Return the (X, Y) coordinate for the center point of the cell that contains the specified text.  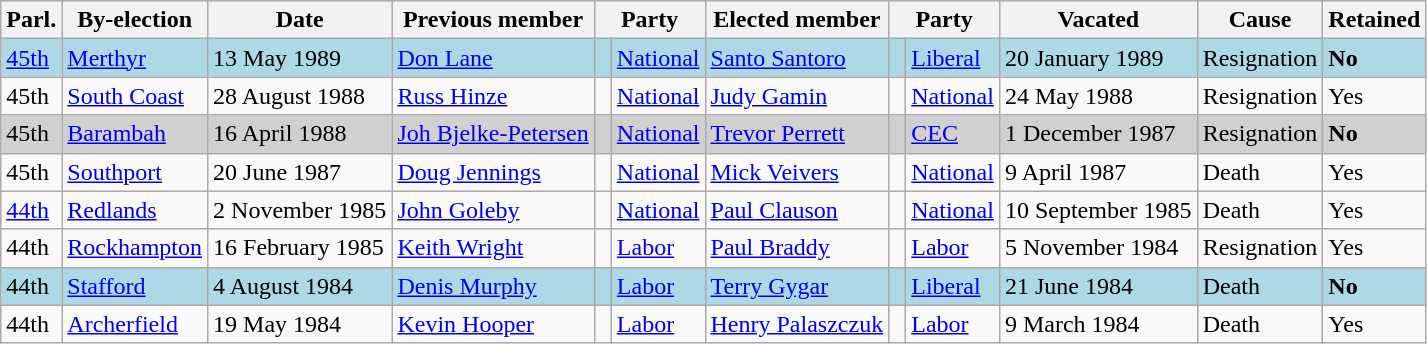
Previous member (493, 20)
4 August 1984 (300, 286)
Archerfield (135, 324)
Merthyr (135, 58)
13 May 1989 (300, 58)
Barambah (135, 134)
Redlands (135, 210)
24 May 1988 (1098, 96)
28 August 1988 (300, 96)
Stafford (135, 286)
Cause (1260, 20)
9 March 1984 (1098, 324)
2 November 1985 (300, 210)
Rockhampton (135, 248)
Russ Hinze (493, 96)
Retained (1374, 20)
Joh Bjelke-Petersen (493, 134)
Judy Gamin (797, 96)
South Coast (135, 96)
20 June 1987 (300, 172)
Don Lane (493, 58)
Parl. (32, 20)
Elected member (797, 20)
Trevor Perrett (797, 134)
Terry Gygar (797, 286)
By-election (135, 20)
21 June 1984 (1098, 286)
John Goleby (493, 210)
10 September 1985 (1098, 210)
Santo Santoro (797, 58)
Southport (135, 172)
Vacated (1098, 20)
Paul Braddy (797, 248)
16 April 1988 (300, 134)
Paul Clauson (797, 210)
9 April 1987 (1098, 172)
Keith Wright (493, 248)
CEC (953, 134)
Kevin Hooper (493, 324)
1 December 1987 (1098, 134)
20 January 1989 (1098, 58)
Mick Veivers (797, 172)
Denis Murphy (493, 286)
Doug Jennings (493, 172)
Henry Palaszczuk (797, 324)
19 May 1984 (300, 324)
16 February 1985 (300, 248)
Date (300, 20)
5 November 1984 (1098, 248)
